For the text-containing cell, return its midpoint in (x, y) coordinate format. 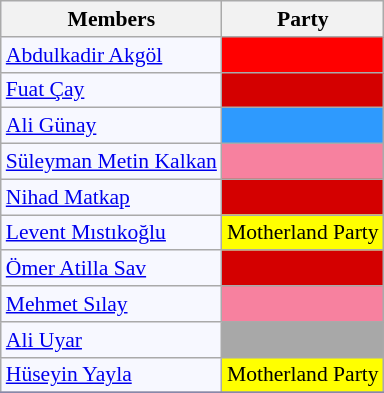
Abdulkadir Akgöl (112, 55)
Fuat Çay (112, 90)
Ali Uyar (112, 340)
Ali Günay (112, 126)
Süleyman Metin Kalkan (112, 162)
Members (112, 19)
Nihad Matkap (112, 197)
Mehmet Sılay (112, 304)
Levent Mıstıkoğlu (112, 233)
Party (303, 19)
Ömer Atilla Sav (112, 269)
Hüseyin Yayla (112, 375)
